Locate the cell with the specified text and output its [x, y] center coordinate. 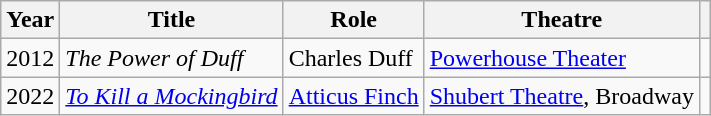
2012 [30, 58]
Role [354, 20]
Year [30, 20]
Theatre [562, 20]
Shubert Theatre, Broadway [562, 96]
Atticus Finch [354, 96]
Title [172, 20]
Charles Duff [354, 58]
2022 [30, 96]
Powerhouse Theater [562, 58]
To Kill a Mockingbird [172, 96]
The Power of Duff [172, 58]
